Search for the cell housing the specified text and yield its [x, y] center coordinate. 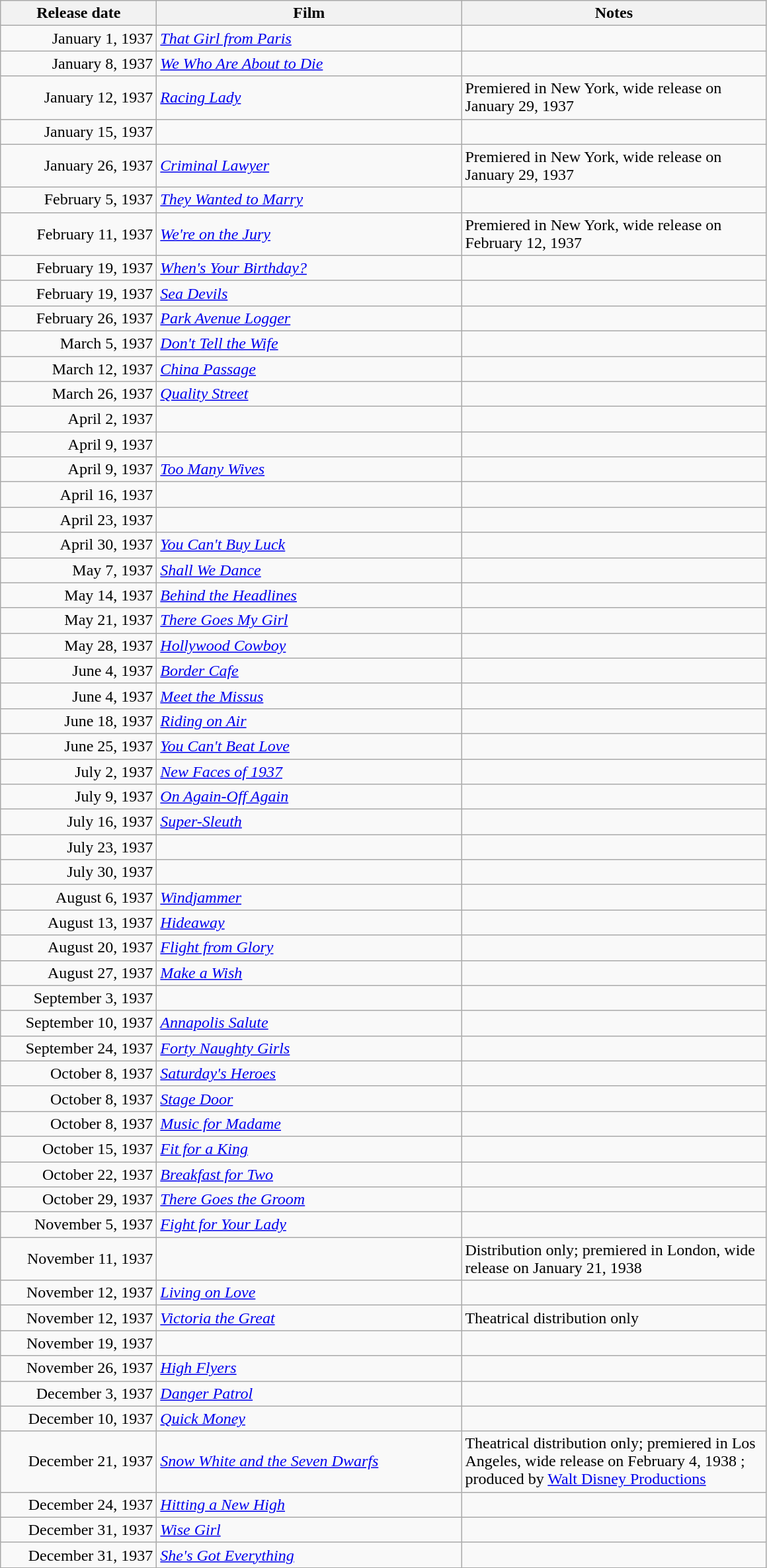
Fit for a King [309, 1149]
August 20, 1937 [79, 948]
April 30, 1937 [79, 545]
Sea Devils [309, 293]
Shall We Dance [309, 570]
July 16, 1937 [79, 822]
Release date [79, 13]
You Can't Buy Luck [309, 545]
Forty Naughty Girls [309, 1048]
Park Avenue Logger [309, 318]
Fight for Your Lady [309, 1225]
Wise Girl [309, 1530]
February 11, 1937 [79, 234]
You Can't Beat Love [309, 746]
November 11, 1937 [79, 1259]
October 29, 1937 [79, 1200]
January 12, 1937 [79, 98]
New Faces of 1937 [309, 772]
March 26, 1937 [79, 394]
Theatrical distribution only; premiered in Los Angeles, wide release on February 4, 1938 ; produced by Walt Disney Productions [614, 1462]
June 25, 1937 [79, 746]
April 2, 1937 [79, 419]
Stage Door [309, 1098]
August 6, 1937 [79, 897]
Theatrical distribution only [614, 1318]
October 15, 1937 [79, 1149]
Flight from Glory [309, 948]
January 15, 1937 [79, 132]
Windjammer [309, 897]
Notes [614, 13]
July 30, 1937 [79, 872]
Annapolis Salute [309, 1023]
May 21, 1937 [79, 620]
September 10, 1937 [79, 1023]
Victoria the Great [309, 1318]
September 3, 1937 [79, 998]
July 2, 1937 [79, 772]
April 16, 1937 [79, 495]
That Girl from Paris [309, 38]
December 21, 1937 [79, 1462]
Danger Patrol [309, 1393]
Snow White and the Seven Dwarfs [309, 1462]
December 10, 1937 [79, 1419]
August 27, 1937 [79, 973]
Hitting a New High [309, 1505]
Criminal Lawyer [309, 165]
Music for Madame [309, 1124]
December 24, 1937 [79, 1505]
July 9, 1937 [79, 797]
Quality Street [309, 394]
Super-Sleuth [309, 822]
Don't Tell the Wife [309, 343]
Film [309, 13]
Saturday's Heroes [309, 1073]
November 19, 1937 [79, 1343]
November 26, 1937 [79, 1368]
Quick Money [309, 1419]
Behind the Headlines [309, 595]
Racing Lady [309, 98]
On Again-Off Again [309, 797]
November 5, 1937 [79, 1225]
April 23, 1937 [79, 520]
Hollywood Cowboy [309, 645]
December 3, 1937 [79, 1393]
Distribution only; premiered in London, wide release on January 21, 1938 [614, 1259]
January 1, 1937 [79, 38]
Premiered in New York, wide release on February 12, 1937 [614, 234]
February 26, 1937 [79, 318]
Hideaway [309, 923]
She's Got Everything [309, 1555]
January 26, 1937 [79, 165]
When's Your Birthday? [309, 268]
Meet the Missus [309, 696]
March 12, 1937 [79, 368]
May 28, 1937 [79, 645]
We Who Are About to Die [309, 63]
We're on the Jury [309, 234]
Make a Wish [309, 973]
May 7, 1937 [79, 570]
February 5, 1937 [79, 200]
Border Cafe [309, 671]
China Passage [309, 368]
Riding on Air [309, 721]
They Wanted to Marry [309, 200]
May 14, 1937 [79, 595]
September 24, 1937 [79, 1048]
Too Many Wives [309, 470]
There Goes My Girl [309, 620]
Breakfast for Two [309, 1174]
July 23, 1937 [79, 847]
Living on Love [309, 1293]
There Goes the Groom [309, 1200]
June 18, 1937 [79, 721]
October 22, 1937 [79, 1174]
March 5, 1937 [79, 343]
August 13, 1937 [79, 923]
January 8, 1937 [79, 63]
High Flyers [309, 1368]
